Scan for the cell matching the given text and deliver its (x, y) coordinate at center. 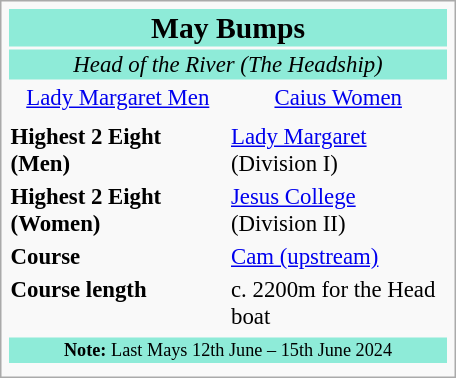
Head of the River (The Headship) (228, 65)
Note: Last Mays 12th June – 15th June 2024 (228, 351)
Lady Margaret (Division I) (338, 150)
Cam (upstream) (338, 257)
Course length (118, 304)
Highest 2 Eight (Men) (118, 150)
Highest 2 Eight (Women) (118, 210)
Lady Margaret Men (118, 98)
c. 2200m for the Head boat (338, 304)
Caius Women (338, 98)
May Bumps (228, 28)
Course (118, 257)
Jesus College (Division II) (338, 210)
